Return the [x, y] coordinate for the center point of the cell that contains the specified text.  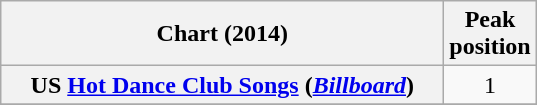
Peakposition [490, 34]
Chart (2014) [222, 34]
US Hot Dance Club Songs (Billboard) [222, 85]
1 [490, 85]
